Return [X, Y] of the center of cell containing provided text 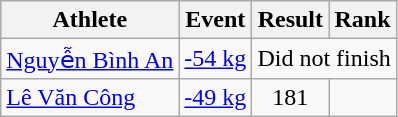
Athlete [90, 20]
Lê Văn Công [90, 97]
Nguyễn Bình An [90, 59]
Event [216, 20]
Result [290, 20]
Did not finish [324, 59]
181 [290, 97]
Rank [363, 20]
-54 kg [216, 59]
-49 kg [216, 97]
